Find where the given text appears and provide that cell's center as (x, y) coordinate. 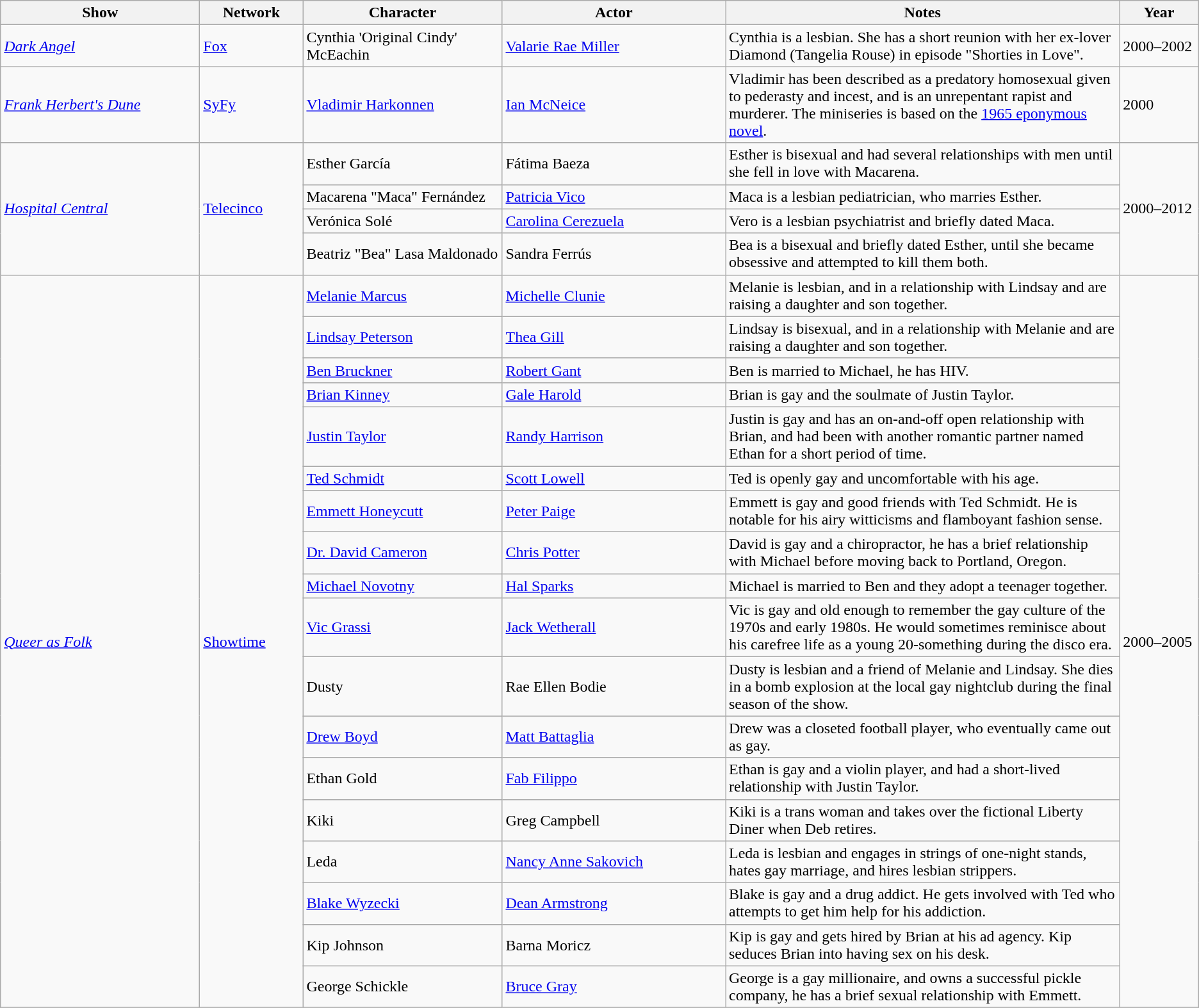
Cynthia 'Original Cindy' McEachin (402, 46)
Fox (251, 46)
2000 (1159, 105)
Michael is married to Ben and they adopt a teenager together. (922, 586)
Kiki is a trans woman and takes over the fictional Liberty Diner when Deb retires. (922, 820)
Matt Battaglia (614, 736)
Carolina Cerezuela (614, 221)
Rae Ellen Bodie (614, 687)
Melanie Marcus (402, 296)
Dark Angel (100, 46)
Valarie Rae Miller (614, 46)
Nancy Anne Sakovich (614, 862)
Fátima Baeza (614, 164)
Ben Bruckner (402, 370)
Patricia Vico (614, 197)
Drew was a closeted football player, who eventually came out as gay. (922, 736)
Randy Harrison (614, 436)
Notes (922, 13)
Verónica Solé (402, 221)
George Schickle (402, 986)
Year (1159, 13)
Dusty (402, 687)
Character (402, 13)
Fab Filippo (614, 779)
Bruce Gray (614, 986)
Chris Potter (614, 553)
Kip Johnson (402, 945)
Hal Sparks (614, 586)
Melanie is lesbian, and in a relationship with Lindsay and are raising a daughter and son together. (922, 296)
Barna Moricz (614, 945)
Ian McNeice (614, 105)
Bea is a bisexual and briefly dated Esther, until she became obsessive and attempted to kill them both. (922, 254)
Thea Gill (614, 337)
Brian Kinney (402, 394)
Showtime (251, 641)
Emmett Honeycutt (402, 511)
Dr. David Cameron (402, 553)
David is gay and a chiropractor, he has a brief relationship with Michael before moving back to Portland, Oregon. (922, 553)
2000–2012 (1159, 209)
Maca is a lesbian pediatrician, who marries Esther. (922, 197)
Queer as Folk (100, 641)
Dean Armstrong (614, 903)
2000–2002 (1159, 46)
Justin Taylor (402, 436)
Drew Boyd (402, 736)
Robert Gant (614, 370)
Ethan Gold (402, 779)
Frank Herbert's Dune (100, 105)
SyFy (251, 105)
Leda is lesbian and engages in strings of one-night stands, hates gay marriage, and hires lesbian strippers. (922, 862)
George is a gay millionaire, and owns a successful pickle company, he has a brief sexual relationship with Emmett. (922, 986)
Michelle Clunie (614, 296)
Ethan is gay and a violin player, and had a short-lived relationship with Justin Taylor. (922, 779)
Network (251, 13)
Macarena "Maca" Fernández (402, 197)
Show (100, 13)
Lindsay Peterson (402, 337)
Vladimir Harkonnen (402, 105)
Telecinco (251, 209)
Blake is gay and a drug addict. He gets involved with Ted who attempts to get him help for his addiction. (922, 903)
Greg Campbell (614, 820)
Sandra Ferrús (614, 254)
Dusty is lesbian and a friend of Melanie and Lindsay. She dies in a bomb explosion at the local gay nightclub during the final season of the show. (922, 687)
Ted Schmidt (402, 478)
Esther is bisexual and had several relationships with men until she fell in love with Macarena. (922, 164)
Ben is married to Michael, he has HIV. (922, 370)
Esther García (402, 164)
Blake Wyzecki (402, 903)
Kiki (402, 820)
Vic Grassi (402, 628)
Emmett is gay and good friends with Ted Schmidt. He is notable for his airy witticisms and flamboyant fashion sense. (922, 511)
Kip is gay and gets hired by Brian at his ad agency. Kip seduces Brian into having sex on his desk. (922, 945)
Lindsay is bisexual, and in a relationship with Melanie and are raising a daughter and son together. (922, 337)
Scott Lowell (614, 478)
Hospital Central (100, 209)
Brian is gay and the soulmate of Justin Taylor. (922, 394)
2000–2005 (1159, 641)
Gale Harold (614, 394)
Vero is a lesbian psychiatrist and briefly dated Maca. (922, 221)
Beatriz "Bea" Lasa Maldonado (402, 254)
Actor (614, 13)
Jack Wetherall (614, 628)
Leda (402, 862)
Michael Novotny (402, 586)
Justin is gay and has an on-and-off open relationship with Brian, and had been with another romantic partner named Ethan for a short period of time. (922, 436)
Cynthia is a lesbian. She has a short reunion with her ex-lover Diamond (Tangelia Rouse) in episode "Shorties in Love". (922, 46)
Ted is openly gay and uncomfortable with his age. (922, 478)
Peter Paige (614, 511)
